Return the (x, y) coordinate for the center point of the cell that contains the specified text.  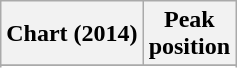
Peak position (189, 34)
Chart (2014) (72, 34)
